Pinpoint the cell where the given text exists, returning its (X, Y) midpoint coordinate. 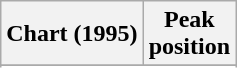
Peakposition (189, 34)
Chart (1995) (72, 34)
